Provide the [X, Y] coordinate of the cell's center where the given text is located.  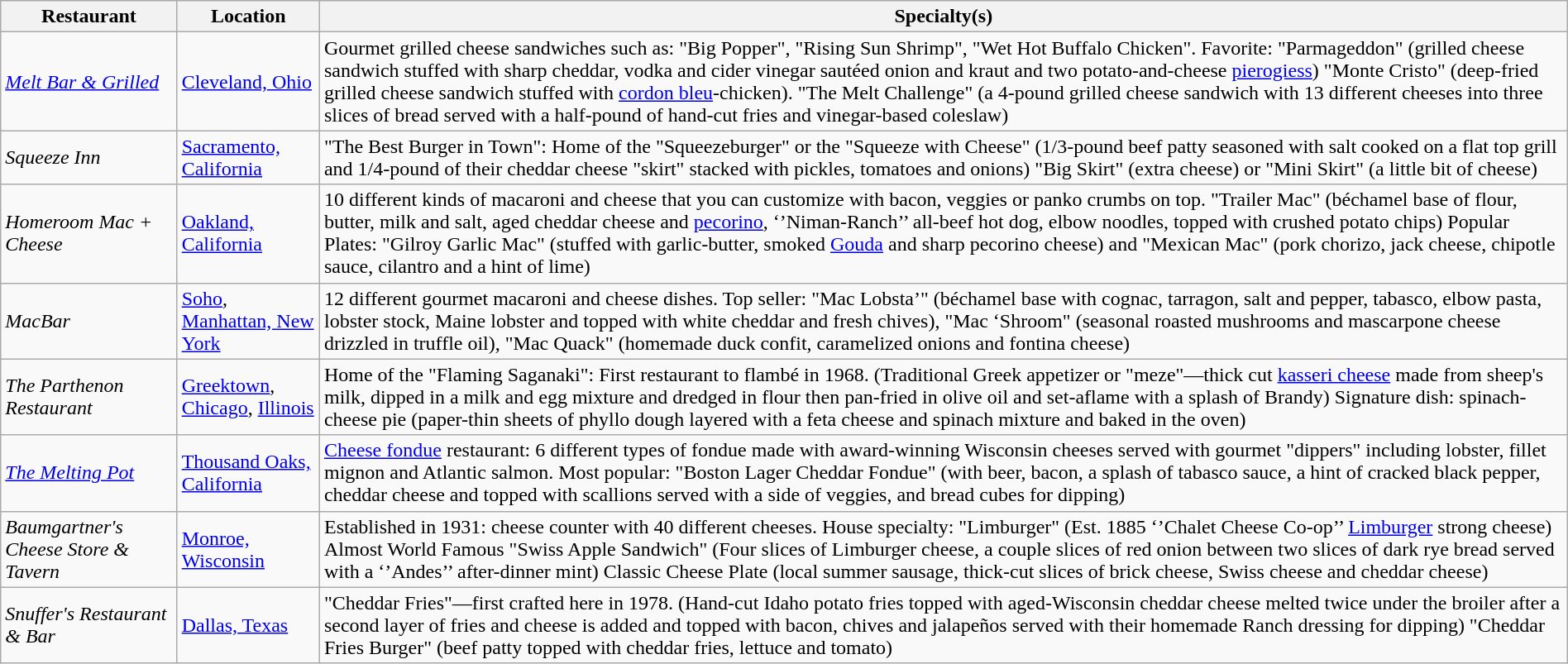
Snuffer's Restaurant & Bar [89, 625]
The Melting Pot [89, 473]
Melt Bar & Grilled [89, 81]
Soho, Manhattan, New York [248, 321]
Thousand Oaks, California [248, 473]
Greektown, Chicago, Illinois [248, 397]
Sacramento, California [248, 157]
Location [248, 17]
Dallas, Texas [248, 625]
Specialty(s) [943, 17]
Squeeze Inn [89, 157]
Restaurant [89, 17]
MacBar [89, 321]
Cleveland, Ohio [248, 81]
The Parthenon Restaurant [89, 397]
Oakland, California [248, 233]
Baumgartner's Cheese Store & Tavern [89, 549]
Monroe, Wisconsin [248, 549]
Homeroom Mac + Cheese [89, 233]
